Search for the cell housing the specified text and yield its [x, y] center coordinate. 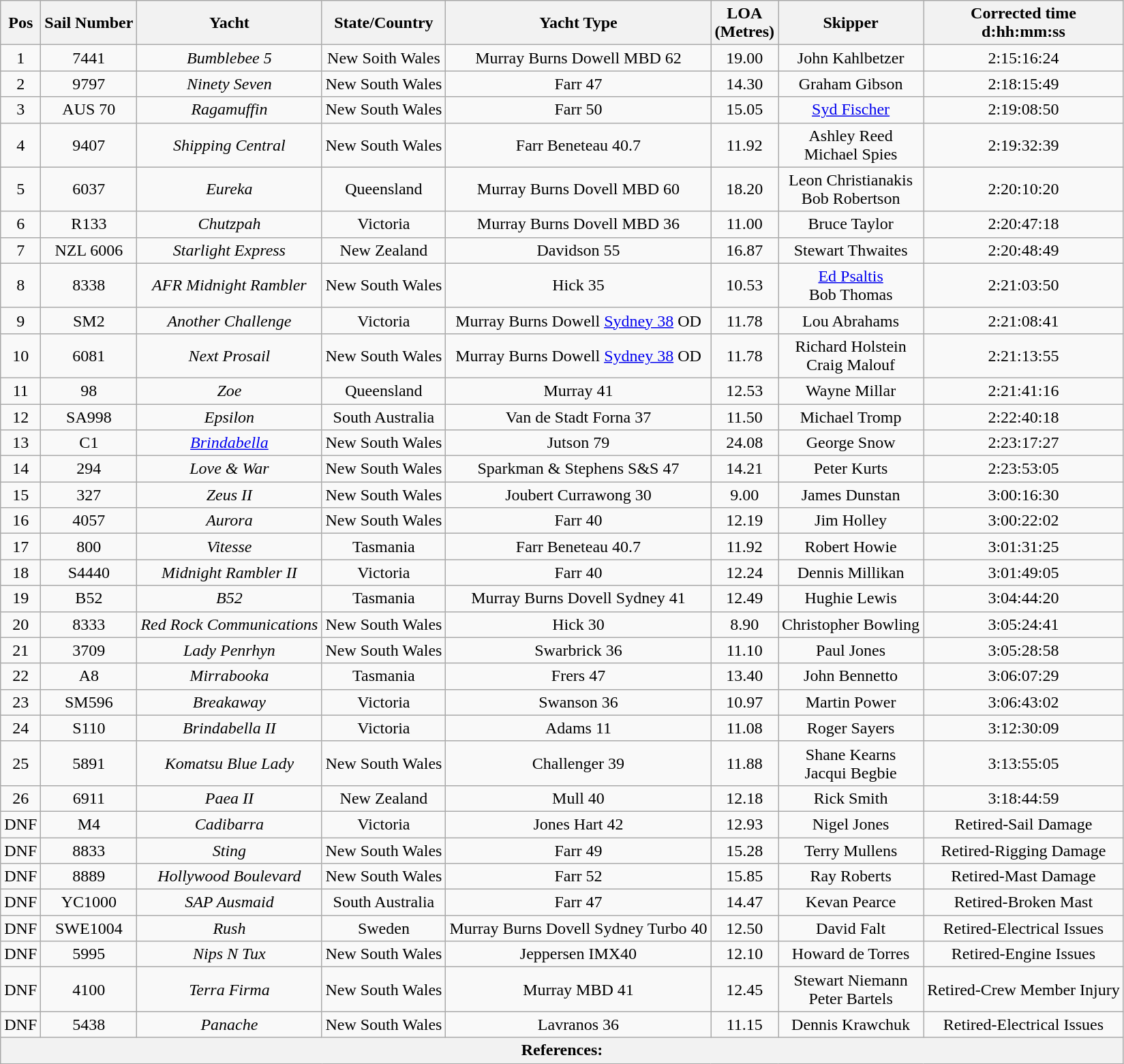
Sail Number [89, 23]
Ragamuffin [229, 110]
Retired-Rigging Damage [1024, 850]
6037 [89, 189]
3:01:31:25 [1024, 547]
Bruce Taylor [851, 224]
3:01:49:05 [1024, 573]
Farr 50 [578, 110]
12.49 [744, 598]
5438 [89, 1024]
2:19:32:39 [1024, 145]
Dennis Krawchuk [851, 1024]
Kevan Pearce [851, 902]
12.45 [744, 990]
References: [562, 1050]
John Kahlbetzer [851, 58]
20 [20, 624]
Love & War [229, 469]
14 [20, 469]
3:06:07:29 [1024, 676]
11.88 [744, 763]
C1 [89, 443]
12.93 [744, 824]
3:00:22:02 [1024, 521]
11.50 [744, 416]
3:13:55:05 [1024, 763]
Red Rock Communications [229, 624]
Vitesse [229, 547]
15.28 [744, 850]
Skipper [851, 23]
1 [20, 58]
Sparkman & Stephens S&S 47 [578, 469]
Next Prosail [229, 356]
Paea II [229, 798]
Richard Holstein Craig Malouf [851, 356]
Brindabella II [229, 728]
Howard de Torres [851, 954]
Swarbrick 36 [578, 650]
Mirrabooka [229, 676]
13.40 [744, 676]
23 [20, 702]
Yacht Type [578, 23]
Pos [20, 23]
2:21:41:16 [1024, 391]
AFR Midnight Rambler [229, 285]
Ashley Reed Michael Spies [851, 145]
14.47 [744, 902]
Christopher Bowling [851, 624]
2:20:48:49 [1024, 250]
19 [20, 598]
S4440 [89, 573]
Zeus II [229, 495]
R133 [89, 224]
Murray Burns Dovell Sydney 41 [578, 598]
25 [20, 763]
2:23:53:05 [1024, 469]
12.50 [744, 928]
Ed Psaltis Bob Thomas [851, 285]
2:21:03:50 [1024, 285]
8833 [89, 850]
8889 [89, 877]
Syd Fischer [851, 110]
6911 [89, 798]
Komatsu Blue Lady [229, 763]
8.90 [744, 624]
SM596 [89, 702]
12.10 [744, 954]
Starlight Express [229, 250]
Hick 35 [578, 285]
Yacht [229, 23]
2:15:16:24 [1024, 58]
6081 [89, 356]
14.21 [744, 469]
10 [20, 356]
4057 [89, 521]
Frers 47 [578, 676]
4100 [89, 990]
15.85 [744, 877]
Stewart Niemann Peter Bartels [851, 990]
12.24 [744, 573]
YC1000 [89, 902]
Murray Burns Dowell MBD 62 [578, 58]
3:05:28:58 [1024, 650]
11.08 [744, 728]
9 [20, 320]
4 [20, 145]
Paul Jones [851, 650]
24 [20, 728]
2:19:08:50 [1024, 110]
16 [20, 521]
Shipping Central [229, 145]
SA998 [89, 416]
Murray Burns Dovell MBD 60 [578, 189]
Van de Stadt Forna 37 [578, 416]
17 [20, 547]
Lady Penrhyn [229, 650]
2:21:08:41 [1024, 320]
Murray Burns Dovell Sydney Turbo 40 [578, 928]
New Soith Wales [384, 58]
Adams 11 [578, 728]
Retired-Broken Mast [1024, 902]
9797 [89, 84]
12 [20, 416]
Panache [229, 1024]
Hick 30 [578, 624]
Peter Kurts [851, 469]
12.53 [744, 391]
Jutson 79 [578, 443]
8333 [89, 624]
Hughie Lewis [851, 598]
Graham Gibson [851, 84]
Murray MBD 41 [578, 990]
Shane Kearns Jacqui Begbie [851, 763]
Martin Power [851, 702]
5891 [89, 763]
Lou Abrahams [851, 320]
Farr 49 [578, 850]
Retired-Crew Member Injury [1024, 990]
Davidson 55 [578, 250]
SM2 [89, 320]
11.15 [744, 1024]
Breakaway [229, 702]
Murray 41 [578, 391]
George Snow [851, 443]
Challenger 39 [578, 763]
9407 [89, 145]
Joubert Currawong 30 [578, 495]
8 [20, 285]
Cadibarra [229, 824]
Retired-Sail Damage [1024, 824]
327 [89, 495]
2:18:15:49 [1024, 84]
Roger Sayers [851, 728]
26 [20, 798]
6 [20, 224]
2:21:13:55 [1024, 356]
NZL 6006 [89, 250]
Rush [229, 928]
2:23:17:27 [1024, 443]
Chutzpah [229, 224]
2:20:10:20 [1024, 189]
Another Challenge [229, 320]
3:04:44:20 [1024, 598]
Stewart Thwaites [851, 250]
12.18 [744, 798]
12.19 [744, 521]
David Falt [851, 928]
Farr 52 [578, 877]
James Dunstan [851, 495]
State/Country [384, 23]
SAP Ausmaid [229, 902]
Epsilon [229, 416]
3:00:16:30 [1024, 495]
Nigel Jones [851, 824]
15 [20, 495]
Robert Howie [851, 547]
Sting [229, 850]
Hollywood Boulevard [229, 877]
Mull 40 [578, 798]
9.00 [744, 495]
AUS 70 [89, 110]
S110 [89, 728]
2:20:47:18 [1024, 224]
19.00 [744, 58]
Swanson 36 [578, 702]
Rick Smith [851, 798]
98 [89, 391]
22 [20, 676]
13 [20, 443]
Corrected time d:hh:mm:ss [1024, 23]
3:18:44:59 [1024, 798]
Michael Tromp [851, 416]
Midnight Rambler II [229, 573]
Eureka [229, 189]
Dennis Millikan [851, 573]
A8 [89, 676]
3 [20, 110]
5995 [89, 954]
18.20 [744, 189]
3709 [89, 650]
2 [20, 84]
3:05:24:41 [1024, 624]
11.10 [744, 650]
M4 [89, 824]
Sweden [384, 928]
Retired-Engine Issues [1024, 954]
Aurora [229, 521]
10.97 [744, 702]
2:22:40:18 [1024, 416]
294 [89, 469]
7 [20, 250]
Leon Christianakis Bob Robertson [851, 189]
SWE1004 [89, 928]
Bumblebee 5 [229, 58]
18 [20, 573]
Jones Hart 42 [578, 824]
7441 [89, 58]
14.30 [744, 84]
Retired-Mast Damage [1024, 877]
11 [20, 391]
800 [89, 547]
Jim Holley [851, 521]
Terra Firma [229, 990]
Murray Burns Dovell MBD 36 [578, 224]
Zoe [229, 391]
Jeppersen IMX40 [578, 954]
Terry Mullens [851, 850]
Wayne Millar [851, 391]
Nips N Tux [229, 954]
16.87 [744, 250]
10.53 [744, 285]
21 [20, 650]
15.05 [744, 110]
John Bennetto [851, 676]
Ninety Seven [229, 84]
3:06:43:02 [1024, 702]
LOA (Metres) [744, 23]
Brindabella [229, 443]
3:12:30:09 [1024, 728]
24.08 [744, 443]
5 [20, 189]
11.00 [744, 224]
8338 [89, 285]
Lavranos 36 [578, 1024]
Ray Roberts [851, 877]
